Provide the (x, y) coordinate of the cell's center where the given text is located.  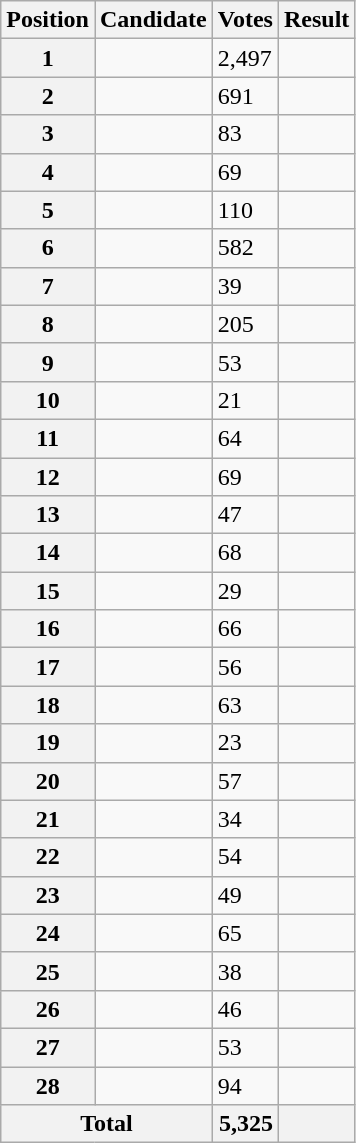
11 (48, 438)
14 (48, 553)
83 (245, 134)
10 (48, 400)
9 (48, 362)
27 (48, 1047)
26 (48, 1009)
4 (48, 172)
6 (48, 248)
64 (245, 438)
8 (48, 324)
Total (107, 1124)
65 (245, 933)
Votes (245, 20)
54 (245, 857)
13 (48, 515)
Position (48, 20)
63 (245, 705)
Result (316, 20)
12 (48, 477)
29 (245, 591)
2 (48, 96)
17 (48, 667)
19 (48, 743)
57 (245, 781)
Candidate (153, 20)
16 (48, 629)
15 (48, 591)
2,497 (245, 58)
94 (245, 1085)
20 (48, 781)
66 (245, 629)
34 (245, 819)
5 (48, 210)
56 (245, 667)
68 (245, 553)
49 (245, 895)
691 (245, 96)
38 (245, 971)
22 (48, 857)
582 (245, 248)
28 (48, 1085)
47 (245, 515)
7 (48, 286)
205 (245, 324)
3 (48, 134)
110 (245, 210)
24 (48, 933)
39 (245, 286)
5,325 (245, 1124)
1 (48, 58)
18 (48, 705)
25 (48, 971)
46 (245, 1009)
